Pinpoint the cell where the given text exists, returning its (x, y) midpoint coordinate. 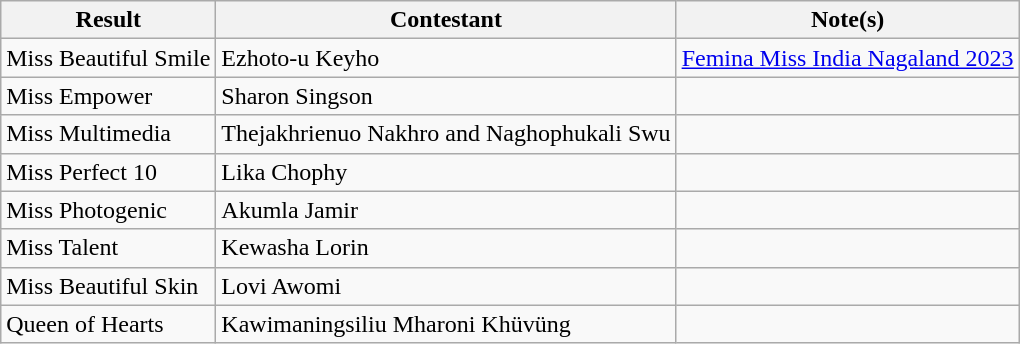
Kewasha Lorin (446, 248)
Thejakhrienuo Nakhro and Naghophukali Swu (446, 134)
Queen of Hearts (108, 324)
Femina Miss India Nagaland 2023 (848, 58)
Miss Perfect 10 (108, 172)
Result (108, 20)
Lovi Awomi (446, 286)
Kawimaningsiliu Mharoni Khüvüng (446, 324)
Ezhoto-u Keyho (446, 58)
Miss Talent (108, 248)
Contestant (446, 20)
Sharon Singson (446, 96)
Miss Beautiful Smile (108, 58)
Miss Beautiful Skin (108, 286)
Note(s) (848, 20)
Akumla Jamir (446, 210)
Miss Empower (108, 96)
Miss Multimedia (108, 134)
Lika Chophy (446, 172)
Miss Photogenic (108, 210)
